Capture the cell that displays the provided text and extract its (x, y) central coordinate. 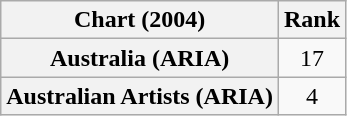
Rank (312, 20)
17 (312, 58)
Australian Artists (ARIA) (140, 96)
4 (312, 96)
Chart (2004) (140, 20)
Australia (ARIA) (140, 58)
